Provide the [x, y] coordinate of the cell's center where the given text is located.  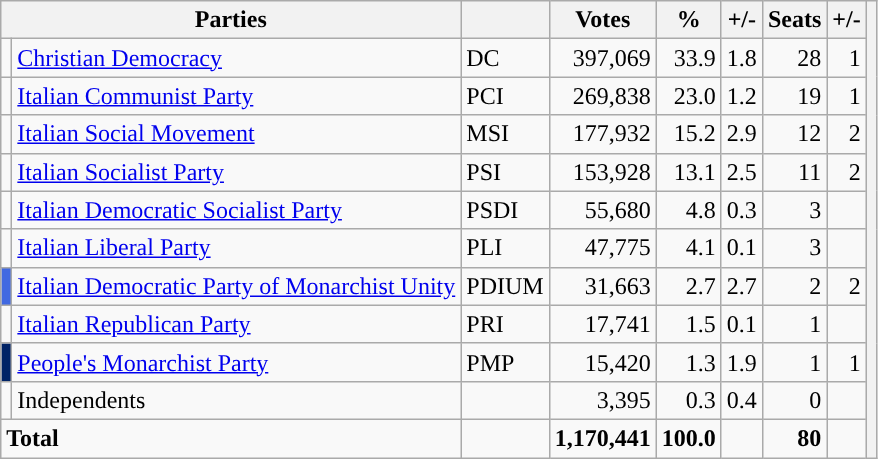
3,395 [602, 400]
47,775 [602, 248]
153,928 [602, 172]
PCI [505, 96]
People's Monarchist Party [236, 362]
Total [231, 438]
1.8 [742, 58]
19 [794, 96]
23.0 [688, 96]
MSI [505, 134]
1.9 [742, 362]
397,069 [602, 58]
PSDI [505, 210]
PMP [505, 362]
Italian Communist Party [236, 96]
Italian Republican Party [236, 324]
177,932 [602, 134]
55,680 [602, 210]
Italian Liberal Party [236, 248]
269,838 [602, 96]
80 [794, 438]
PDIUM [505, 286]
4.8 [688, 210]
33.9 [688, 58]
Christian Democracy [236, 58]
0 [794, 400]
31,663 [602, 286]
17,741 [602, 324]
Italian Social Movement [236, 134]
12 [794, 134]
13.1 [688, 172]
Parties [231, 20]
PSI [505, 172]
Votes [602, 20]
Italian Democratic Party of Monarchist Unity [236, 286]
1.3 [688, 362]
11 [794, 172]
PLI [505, 248]
15.2 [688, 134]
2.9 [742, 134]
Independents [236, 400]
% [688, 20]
2.5 [742, 172]
Italian Democratic Socialist Party [236, 210]
1.2 [742, 96]
4.1 [688, 248]
PRI [505, 324]
Italian Socialist Party [236, 172]
DC [505, 58]
1,170,441 [602, 438]
Seats [794, 20]
1.5 [688, 324]
0.4 [742, 400]
28 [794, 58]
100.0 [688, 438]
15,420 [602, 362]
